Return (x, y) of the center of cell containing provided text 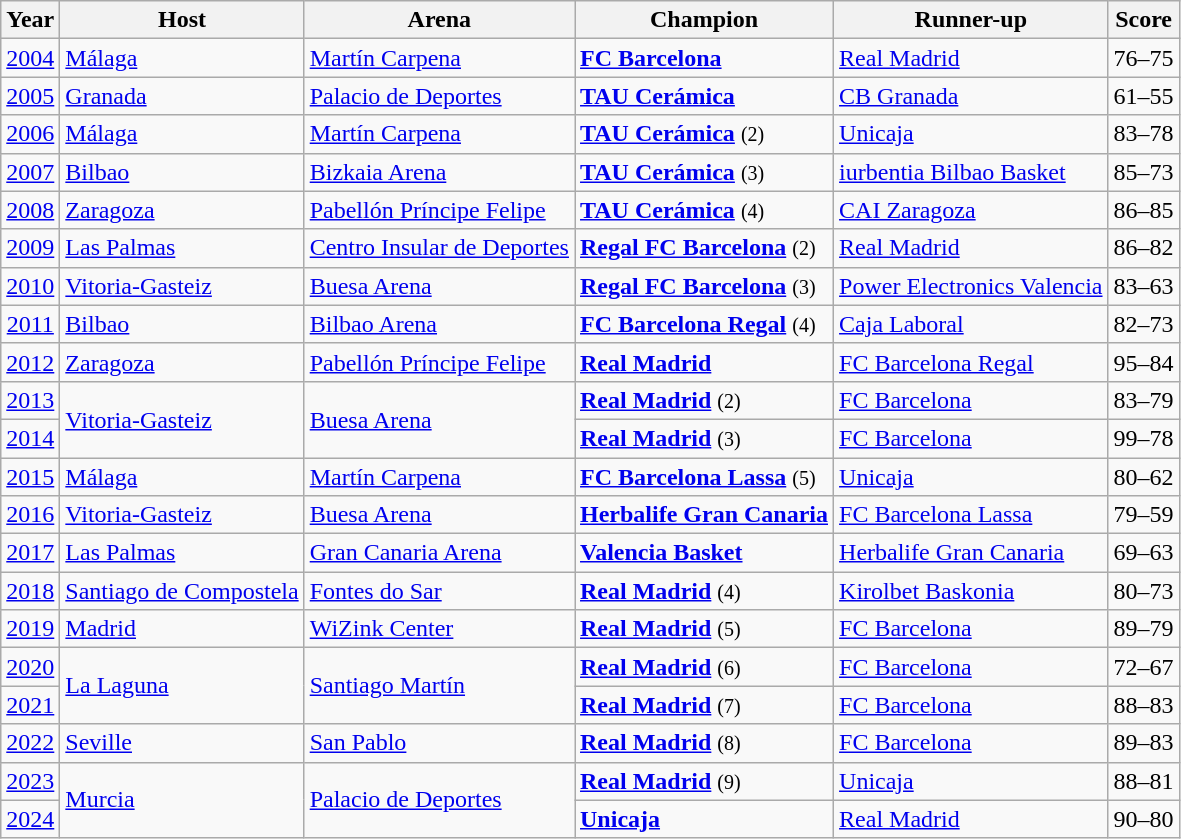
Champion (704, 20)
2004 (30, 58)
Real Madrid (5) (704, 629)
80–62 (1144, 477)
2014 (30, 438)
2016 (30, 515)
83–78 (1144, 134)
Granada (182, 96)
69–63 (1144, 553)
TAU Cerámica (704, 96)
2020 (30, 667)
Kirolbet Baskonia (972, 591)
61–55 (1144, 96)
Real Madrid (2) (704, 400)
86–82 (1144, 248)
82–73 (1144, 324)
Gran Canaria Arena (439, 553)
2006 (30, 134)
88–81 (1144, 781)
Regal FC Barcelona (2) (704, 248)
2018 (30, 591)
2005 (30, 96)
Real Madrid (7) (704, 705)
2009 (30, 248)
2024 (30, 819)
83–79 (1144, 400)
95–84 (1144, 362)
Centro Insular de Deportes (439, 248)
Arena (439, 20)
WiZink Center (439, 629)
Score (1144, 20)
San Pablo (439, 743)
Real Madrid (4) (704, 591)
85–73 (1144, 172)
TAU Cerámica (3) (704, 172)
2019 (30, 629)
TAU Cerámica (4) (704, 210)
2022 (30, 743)
Real Madrid (9) (704, 781)
2008 (30, 210)
Bilbao Arena (439, 324)
FC Barcelona Lassa (972, 515)
FC Barcelona Lassa (5) (704, 477)
2021 (30, 705)
2011 (30, 324)
FC Barcelona Regal (972, 362)
iurbentia Bilbao Basket (972, 172)
Valencia Basket (704, 553)
2023 (30, 781)
Santiago de Compostela (182, 591)
La Laguna (182, 686)
Caja Laboral (972, 324)
80–73 (1144, 591)
90–80 (1144, 819)
Year (30, 20)
79–59 (1144, 515)
CB Granada (972, 96)
2017 (30, 553)
Real Madrid (6) (704, 667)
88–83 (1144, 705)
83–63 (1144, 286)
76–75 (1144, 58)
72–67 (1144, 667)
2012 (30, 362)
Murcia (182, 800)
Regal FC Barcelona (3) (704, 286)
Fontes do Sar (439, 591)
Runner-up (972, 20)
2010 (30, 286)
89–83 (1144, 743)
86–85 (1144, 210)
99–78 (1144, 438)
2013 (30, 400)
FC Barcelona Regal (4) (704, 324)
89–79 (1144, 629)
CAI Zaragoza (972, 210)
Power Electronics Valencia (972, 286)
Madrid (182, 629)
2007 (30, 172)
TAU Cerámica (2) (704, 134)
Bizkaia Arena (439, 172)
Santiago Martín (439, 686)
Real Madrid (8) (704, 743)
Seville (182, 743)
Host (182, 20)
2015 (30, 477)
Real Madrid (3) (704, 438)
